Return the [x, y] coordinate for the center point of the cell that contains the specified text.  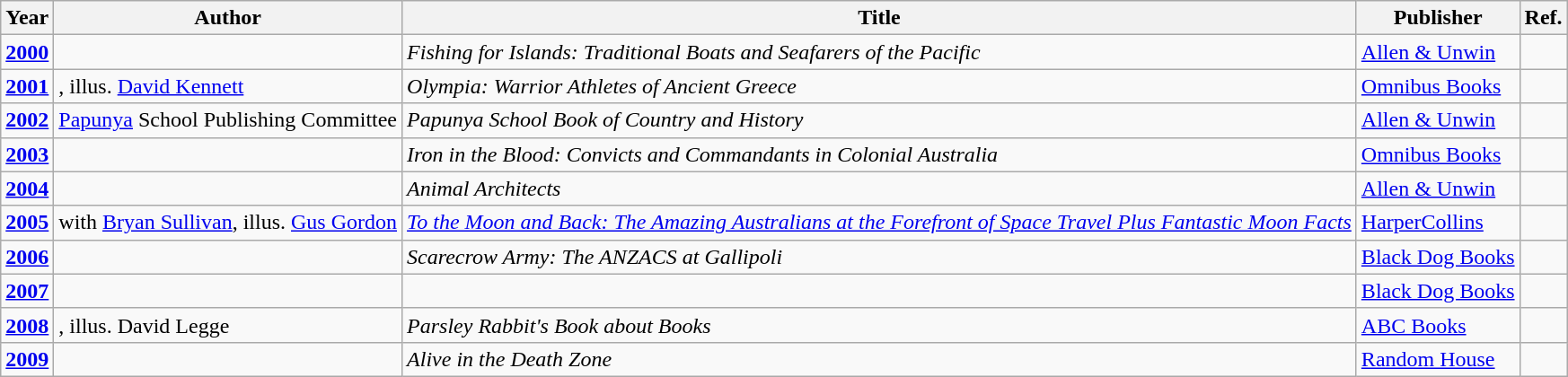
Year [27, 18]
Parsley Rabbit's Book about Books [880, 325]
2004 [27, 188]
Publisher [1438, 18]
2008 [27, 325]
Papunya School Publishing Committee [228, 120]
2007 [27, 291]
Scarecrow Army: The ANZACS at Gallipoli [880, 257]
2002 [27, 120]
Author [228, 18]
2006 [27, 257]
2001 [27, 86]
Ref. [1543, 18]
2000 [27, 52]
2003 [27, 154]
with Bryan Sullivan, illus. Gus Gordon [228, 223]
Alive in the Death Zone [880, 359]
Olympia: Warrior Athletes of Ancient Greece [880, 86]
, illus. David Kennett [228, 86]
Fishing for Islands: Traditional Boats and Seafarers of the Pacific [880, 52]
Animal Architects [880, 188]
To the Moon and Back: The Amazing Australians at the Forefront of Space Travel Plus Fantastic Moon Facts [880, 223]
Random House [1438, 359]
Title [880, 18]
, illus. David Legge [228, 325]
Papunya School Book of Country and History [880, 120]
ABC Books [1438, 325]
HarperCollins [1438, 223]
Iron in the Blood: Convicts and Commandants in Colonial Australia [880, 154]
2009 [27, 359]
2005 [27, 223]
